Pinpoint the cell where the given text exists, returning its [x, y] midpoint coordinate. 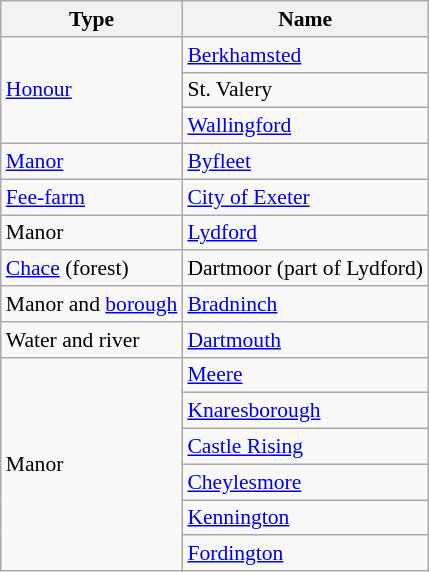
Manor and borough [92, 304]
Chace (forest) [92, 269]
Honour [92, 90]
Name [305, 19]
City of Exeter [305, 197]
Berkhamsted [305, 55]
Lydford [305, 233]
Dartmouth [305, 340]
Fordington [305, 554]
Cheylesmore [305, 482]
Type [92, 19]
Wallingford [305, 126]
Fee-farm [92, 197]
Knaresborough [305, 411]
Kennington [305, 518]
Dartmoor (part of Lydford) [305, 269]
Bradninch [305, 304]
Meere [305, 375]
Castle Rising [305, 447]
Byfleet [305, 162]
St. Valery [305, 90]
Water and river [92, 340]
